Determine the [X, Y] coordinate at the center of the cell enclosing the given text.  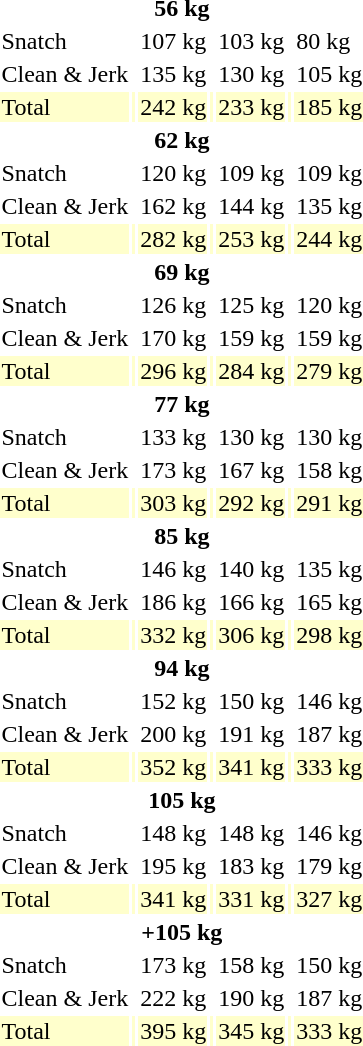
133 kg [174, 437]
152 kg [174, 701]
144 kg [252, 206]
103 kg [252, 41]
303 kg [174, 503]
146 kg [174, 569]
140 kg [252, 569]
190 kg [252, 998]
162 kg [174, 206]
107 kg [174, 41]
183 kg [252, 866]
158 kg [252, 965]
306 kg [252, 635]
395 kg [174, 1031]
332 kg [174, 635]
352 kg [174, 767]
191 kg [252, 734]
125 kg [252, 305]
195 kg [174, 866]
159 kg [252, 338]
292 kg [252, 503]
282 kg [174, 239]
233 kg [252, 107]
150 kg [252, 701]
170 kg [174, 338]
126 kg [174, 305]
345 kg [252, 1031]
167 kg [252, 470]
284 kg [252, 371]
331 kg [252, 899]
166 kg [252, 602]
253 kg [252, 239]
135 kg [174, 74]
296 kg [174, 371]
242 kg [174, 107]
109 kg [252, 173]
222 kg [174, 998]
120 kg [174, 173]
200 kg [174, 734]
186 kg [174, 602]
